Search for the cell housing the specified text and yield its [X, Y] center coordinate. 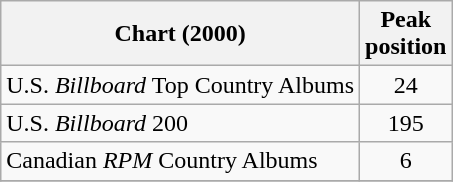
Chart (2000) [180, 34]
Canadian RPM Country Albums [180, 161]
6 [406, 161]
U.S. Billboard 200 [180, 123]
195 [406, 123]
24 [406, 85]
U.S. Billboard Top Country Albums [180, 85]
Peakposition [406, 34]
